Extract the (X, Y) coordinate from the center of the cell holding the provided text.  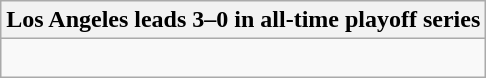
Los Angeles leads 3–0 in all-time playoff series (244, 20)
